Return [x, y] of the center of cell containing provided text 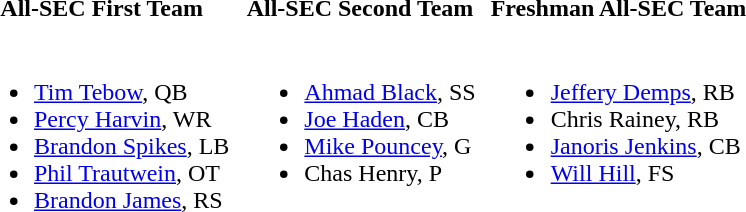
Ahmad Black, SSJoe Haden, CBMike Pouncey, GChas Henry, P [360, 119]
